Scan for the cell matching the given text and deliver its (x, y) coordinate at center. 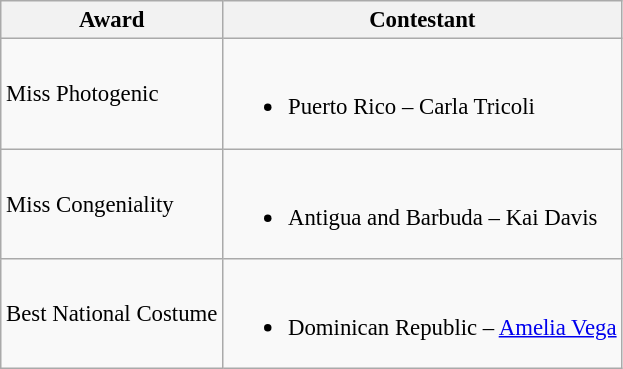
Miss Photogenic (112, 94)
Award (112, 20)
Dominican Republic – Amelia Vega (422, 314)
Puerto Rico – Carla Tricoli (422, 94)
Contestant (422, 20)
Miss Congeniality (112, 204)
Best National Costume (112, 314)
Antigua and Barbuda – Kai Davis (422, 204)
